Determine the [X, Y] coordinate at the center of the cell enclosing the given text.  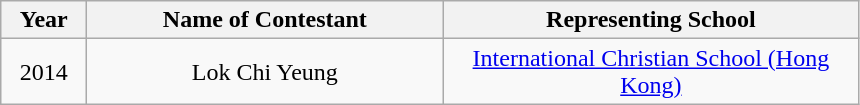
International Christian School (Hong Kong) [651, 72]
Lok Chi Yeung [265, 72]
2014 [44, 72]
Representing School [651, 20]
Name of Contestant [265, 20]
Year [44, 20]
